Identify which cell holds the provided text, then report its (x, y) central coordinate. 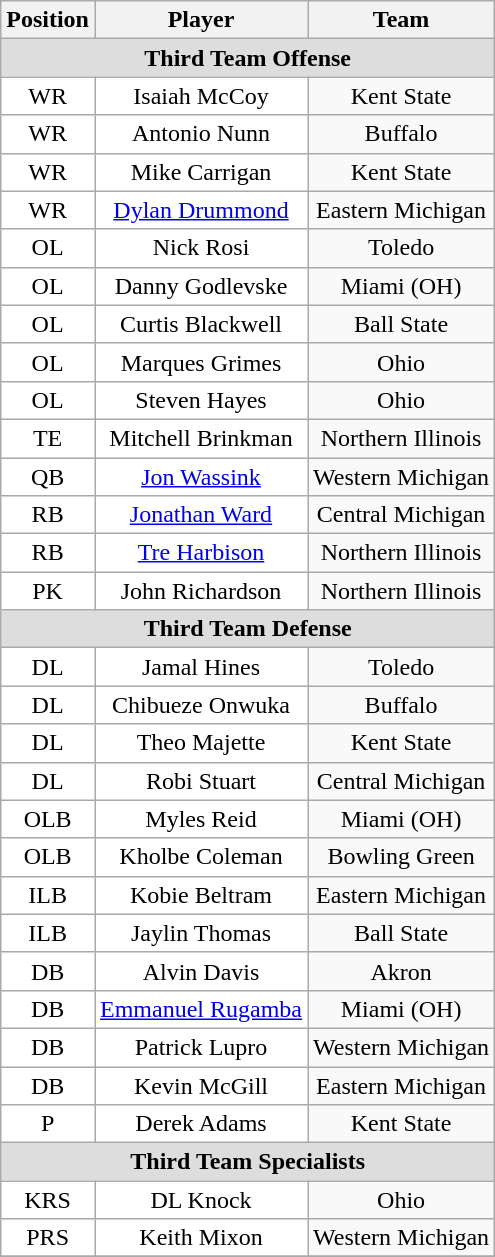
Third Team Defense (248, 629)
Chibueze Onwuka (200, 705)
Jonathan Ward (200, 515)
P (48, 1124)
Jamal Hines (200, 667)
Antonio Nunn (200, 134)
Third Team Specialists (248, 1162)
Bowling Green (402, 857)
Marques Grimes (200, 362)
Tre Harbison (200, 553)
Nick Rosi (200, 248)
Danny Godlevske (200, 286)
Mike Carrigan (200, 172)
Isaiah McCoy (200, 96)
Derek Adams (200, 1124)
Robi Stuart (200, 781)
PRS (48, 1238)
Myles Reid (200, 819)
Akron (402, 971)
Curtis Blackwell (200, 324)
Alvin Davis (200, 971)
Position (48, 20)
Patrick Lupro (200, 1047)
Steven Hayes (200, 400)
Theo Majette (200, 743)
PK (48, 591)
QB (48, 477)
Keith Mixon (200, 1238)
Jon Wassink (200, 477)
Dylan Drummond (200, 210)
Emmanuel Rugamba (200, 1009)
Jaylin Thomas (200, 933)
KRS (48, 1200)
DL Knock (200, 1200)
Player (200, 20)
Kholbe Coleman (200, 857)
Third Team Offense (248, 58)
Kobie Beltram (200, 895)
TE (48, 438)
Mitchell Brinkman (200, 438)
Kevin McGill (200, 1085)
Team (402, 20)
John Richardson (200, 591)
